Pinpoint the cell where the given text exists, returning its [X, Y] midpoint coordinate. 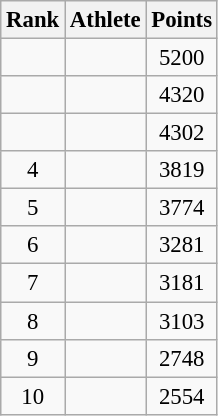
4302 [182, 133]
2554 [182, 396]
4 [33, 170]
3819 [182, 170]
Rank [33, 20]
6 [33, 245]
5200 [182, 58]
8 [33, 321]
7 [33, 283]
3181 [182, 283]
4320 [182, 95]
2748 [182, 358]
3774 [182, 208]
Athlete [106, 20]
10 [33, 396]
5 [33, 208]
3103 [182, 321]
Points [182, 20]
9 [33, 358]
3281 [182, 245]
